Search for the cell housing the specified text and yield its [X, Y] center coordinate. 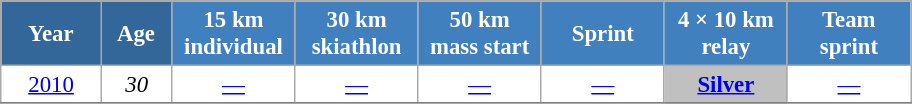
30 km skiathlon [356, 34]
Year [52, 34]
4 × 10 km relay [726, 34]
Age [136, 34]
2010 [52, 85]
30 [136, 85]
Sprint [602, 34]
Silver [726, 85]
Team sprint [848, 34]
50 km mass start [480, 34]
15 km individual [234, 34]
